Scan for the cell matching the given text and deliver its (x, y) coordinate at center. 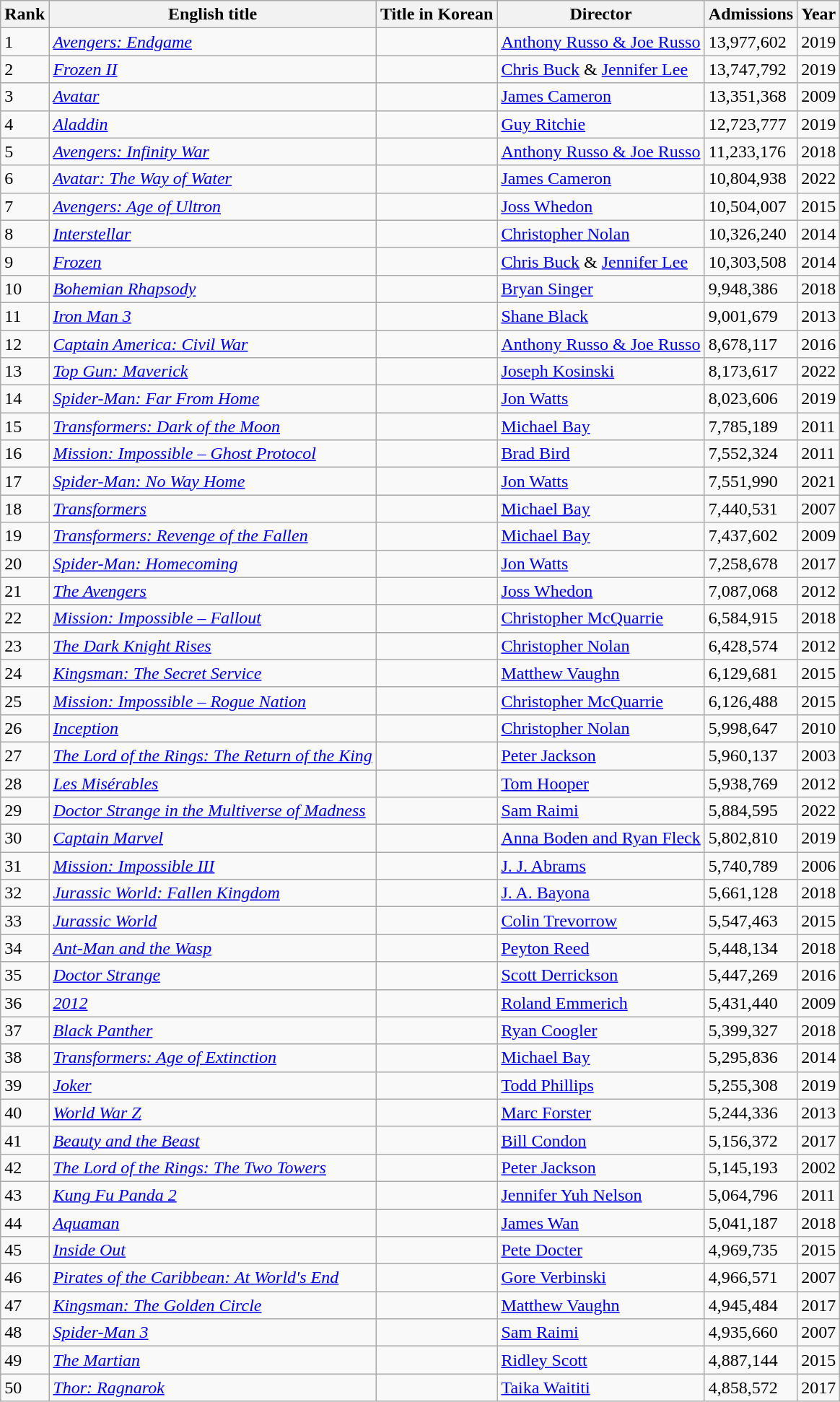
40 (25, 1113)
8,173,617 (751, 372)
7,258,678 (751, 564)
9 (25, 261)
10,804,938 (751, 179)
Spider-Man: Far From Home (212, 399)
English title (212, 14)
10 (25, 289)
26 (25, 728)
Transformers: Revenge of the Fallen (212, 536)
The Lord of the Rings: The Return of the King (212, 755)
35 (25, 976)
Guy Ritchie (600, 124)
Avengers: Infinity War (212, 152)
9,001,679 (751, 316)
Inception (212, 728)
5,064,796 (751, 1195)
11 (25, 316)
Thor: Ragnarok (212, 1388)
Spider-Man 3 (212, 1333)
Interstellar (212, 234)
Shane Black (600, 316)
30 (25, 838)
Scott Derrickson (600, 976)
41 (25, 1140)
Joseph Kosinski (600, 372)
6,126,488 (751, 701)
7,440,531 (751, 509)
4,858,572 (751, 1388)
Avengers: Endgame (212, 42)
6,584,915 (751, 618)
14 (25, 399)
Taika Waititi (600, 1388)
19 (25, 536)
12 (25, 344)
Ryan Coogler (600, 1030)
18 (25, 509)
Pete Docter (600, 1250)
The Avengers (212, 591)
Marc Forster (600, 1113)
Transformers: Age of Extinction (212, 1058)
5,244,336 (751, 1113)
5,399,327 (751, 1030)
43 (25, 1195)
Frozen II (212, 69)
Jurassic World (212, 921)
2010 (818, 728)
Jennifer Yuh Nelson (600, 1195)
Mission: Impossible – Ghost Protocol (212, 454)
16 (25, 454)
46 (25, 1278)
13,747,792 (751, 69)
12,723,777 (751, 124)
2 (25, 69)
7,437,602 (751, 536)
Kung Fu Panda 2 (212, 1195)
5,156,372 (751, 1140)
2003 (818, 755)
Tom Hooper (600, 783)
Transformers: Dark of the Moon (212, 426)
Bryan Singer (600, 289)
39 (25, 1085)
Frozen (212, 261)
Captain Marvel (212, 838)
Kingsman: The Secret Service (212, 673)
38 (25, 1058)
5,998,647 (751, 728)
29 (25, 811)
5,960,137 (751, 755)
Les Misérables (212, 783)
10,504,007 (751, 206)
Mission: Impossible – Rogue Nation (212, 701)
7,551,990 (751, 481)
Avengers: Age of Ultron (212, 206)
10,326,240 (751, 234)
17 (25, 481)
8 (25, 234)
47 (25, 1305)
Top Gun: Maverick (212, 372)
Joker (212, 1085)
Captain America: Civil War (212, 344)
The Lord of the Rings: The Two Towers (212, 1167)
11,233,176 (751, 152)
2002 (818, 1167)
4 (25, 124)
31 (25, 866)
Inside Out (212, 1250)
5,041,187 (751, 1223)
J. J. Abrams (600, 866)
7,552,324 (751, 454)
4,935,660 (751, 1333)
4,945,484 (751, 1305)
2021 (818, 481)
Doctor Strange in the Multiverse of Madness (212, 811)
Gore Verbinski (600, 1278)
Spider-Man: No Way Home (212, 481)
6,428,574 (751, 646)
James Wan (600, 1223)
Beauty and the Beast (212, 1140)
8,023,606 (751, 399)
13,351,368 (751, 97)
5,802,810 (751, 838)
J. A. Bayona (600, 893)
37 (25, 1030)
4,966,571 (751, 1278)
7,785,189 (751, 426)
Black Panther (212, 1030)
15 (25, 426)
36 (25, 1003)
5,295,836 (751, 1058)
48 (25, 1333)
Roland Emmerich (600, 1003)
20 (25, 564)
2006 (818, 866)
5 (25, 152)
Iron Man 3 (212, 316)
21 (25, 591)
5,145,193 (751, 1167)
9,948,386 (751, 289)
Bohemian Rhapsody (212, 289)
Spider-Man: Homecoming (212, 564)
Ant-Man and the Wasp (212, 948)
Year (818, 14)
Anna Boden and Ryan Fleck (600, 838)
33 (25, 921)
Rank (25, 14)
Avatar (212, 97)
5,447,269 (751, 976)
25 (25, 701)
5,547,463 (751, 921)
45 (25, 1250)
50 (25, 1388)
Brad Bird (600, 454)
Ridley Scott (600, 1360)
5,255,308 (751, 1085)
Jurassic World: Fallen Kingdom (212, 893)
6,129,681 (751, 673)
4,887,144 (751, 1360)
5,448,134 (751, 948)
5,661,128 (751, 893)
28 (25, 783)
13 (25, 372)
The Martian (212, 1360)
Peyton Reed (600, 948)
Director (600, 14)
22 (25, 618)
10,303,508 (751, 261)
44 (25, 1223)
5,938,769 (751, 783)
42 (25, 1167)
Avatar: The Way of Water (212, 179)
Todd Phillips (600, 1085)
Kingsman: The Golden Circle (212, 1305)
Bill Condon (600, 1140)
Admissions (751, 14)
The Dark Knight Rises (212, 646)
4,969,735 (751, 1250)
Pirates of the Caribbean: At World's End (212, 1278)
5,431,440 (751, 1003)
8,678,117 (751, 344)
World War Z (212, 1113)
24 (25, 673)
27 (25, 755)
Doctor Strange (212, 976)
Aladdin (212, 124)
1 (25, 42)
49 (25, 1360)
Mission: Impossible – Fallout (212, 618)
Transformers (212, 509)
Colin Trevorrow (600, 921)
3 (25, 97)
7 (25, 206)
13,977,602 (751, 42)
32 (25, 893)
34 (25, 948)
Aquaman (212, 1223)
6 (25, 179)
7,087,068 (751, 591)
5,884,595 (751, 811)
5,740,789 (751, 866)
Title in Korean (437, 14)
23 (25, 646)
Mission: Impossible III (212, 866)
